Output the [x, y] coordinate of the center of the cell containing the given text.  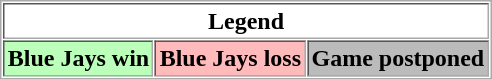
Legend [246, 21]
Game postponed [398, 58]
Blue Jays loss [230, 58]
Blue Jays win [78, 58]
